Scan for the cell matching the given text and deliver its [x, y] coordinate at center. 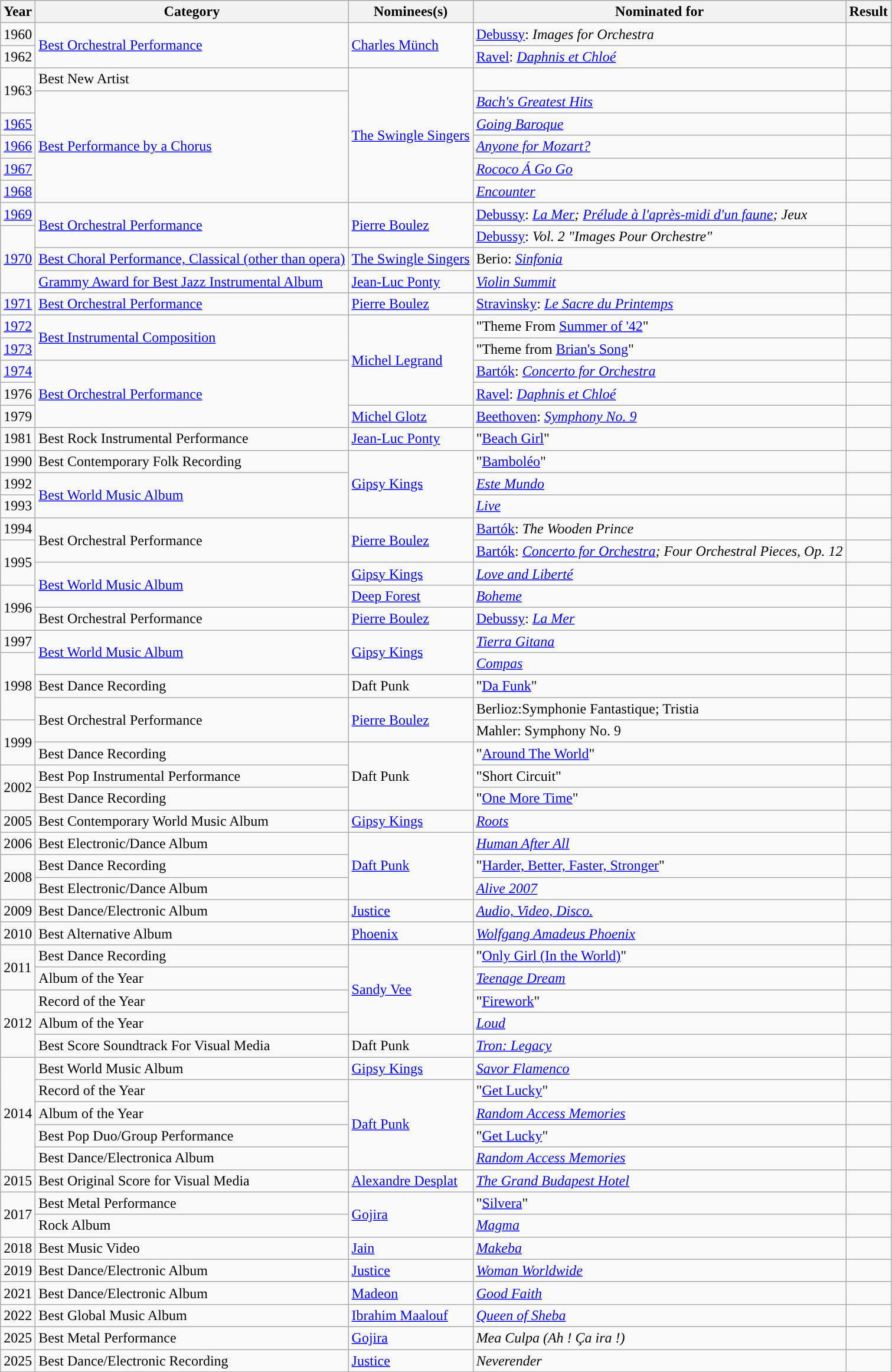
Charles Münch [411, 45]
Violin Summit [659, 282]
"Da Funk" [659, 686]
1992 [18, 484]
Going Baroque [659, 124]
1965 [18, 124]
Debussy: La Mer; Prélude à l'après-midi d'un faune; Jeux [659, 214]
"Short Circuit" [659, 776]
Phoenix [411, 933]
2010 [18, 933]
2018 [18, 1248]
1998 [18, 686]
"Silvera" [659, 1203]
Stravinsky: Le Sacre du Printemps [659, 304]
Live [659, 506]
Best Music Video [192, 1248]
Best Pop Duo/Group Performance [192, 1136]
1999 [18, 742]
Best Score Soundtrack For Visual Media [192, 1046]
Makeba [659, 1248]
Best Pop Instrumental Performance [192, 776]
Rock Album [192, 1226]
Best Dance/Electronic Recording [192, 1360]
Michel Legrand [411, 360]
1979 [18, 416]
Este Mundo [659, 484]
Debussy: Images for Orchestra [659, 34]
Tierra Gitana [659, 641]
"Only Girl (In the World)" [659, 956]
Year [18, 12]
Best Rock Instrumental Performance [192, 439]
1969 [18, 214]
Compas [659, 664]
1990 [18, 461]
2006 [18, 843]
2019 [18, 1270]
"One More Time" [659, 799]
Best Choral Performance, Classical (other than opera) [192, 259]
2017 [18, 1214]
Human After All [659, 843]
Ibrahim Maalouf [411, 1315]
1966 [18, 146]
1972 [18, 327]
Wolfgang Amadeus Phoenix [659, 933]
Loud [659, 1024]
Best Dance/Electronica Album [192, 1158]
1997 [18, 641]
1995 [18, 562]
2014 [18, 1113]
Roots [659, 821]
Best Original Score for Visual Media [192, 1181]
1993 [18, 506]
2009 [18, 911]
1971 [18, 304]
Alexandre Desplat [411, 1181]
"Theme From Summer of '42" [659, 327]
Good Faith [659, 1293]
Nominees(s) [411, 12]
1981 [18, 439]
Best Contemporary Folk Recording [192, 461]
Nominated for [659, 12]
"Harder, Better, Faster, Stronger" [659, 866]
Best Contemporary World Music Album [192, 821]
"Around The World" [659, 754]
1973 [18, 349]
1974 [18, 371]
1970 [18, 259]
Teenage Dream [659, 978]
Best Global Music Album [192, 1315]
1960 [18, 34]
Mahler: Symphony No. 9 [659, 731]
1968 [18, 191]
Mea Culpa (Ah ! Ça ira !) [659, 1338]
Debussy: Vol. 2 "Images Pour Orchestre" [659, 236]
2002 [18, 787]
1996 [18, 607]
Beethoven: Symphony No. 9 [659, 416]
Result [868, 12]
The Grand Budapest Hotel [659, 1181]
Encounter [659, 191]
Debussy: La Mer [659, 618]
2011 [18, 967]
2015 [18, 1181]
2021 [18, 1293]
Category [192, 12]
1967 [18, 169]
Berlioz:Symphonie Fantastique; Tristia [659, 709]
Magma [659, 1226]
Queen of Sheba [659, 1315]
Sandy Vee [411, 989]
1976 [18, 394]
Bartók: The Wooden Prince [659, 529]
"Firework" [659, 1001]
Bach's Greatest Hits [659, 102]
Rococo Á Go Go [659, 169]
Boheme [659, 596]
"Theme from Brian's Song" [659, 349]
Grammy Award for Best Jazz Instrumental Album [192, 282]
Woman Worldwide [659, 1270]
Audio, Video, Disco. [659, 911]
Alive 2007 [659, 888]
Tron: Legacy [659, 1046]
Best Performance by a Chorus [192, 146]
Love and Liberté [659, 573]
Neverender [659, 1360]
Bartók: Concerto for Orchestra [659, 371]
Michel Glotz [411, 416]
Savor Flamenco [659, 1068]
2022 [18, 1315]
1994 [18, 529]
Best Alternative Album [192, 933]
Jain [411, 1248]
Berio: Sinfonia [659, 259]
Madeon [411, 1293]
1962 [18, 57]
Best New Artist [192, 79]
Bartók: Concerto for Orchestra; Four Orchestral Pieces, Op. 12 [659, 551]
1963 [18, 90]
"Bamboléo" [659, 461]
2005 [18, 821]
Best Instrumental Composition [192, 338]
Anyone for Mozart? [659, 146]
"Beach Girl" [659, 439]
2012 [18, 1024]
Deep Forest [411, 596]
2008 [18, 877]
